Locate the cell with the specified text and output its [X, Y] center coordinate. 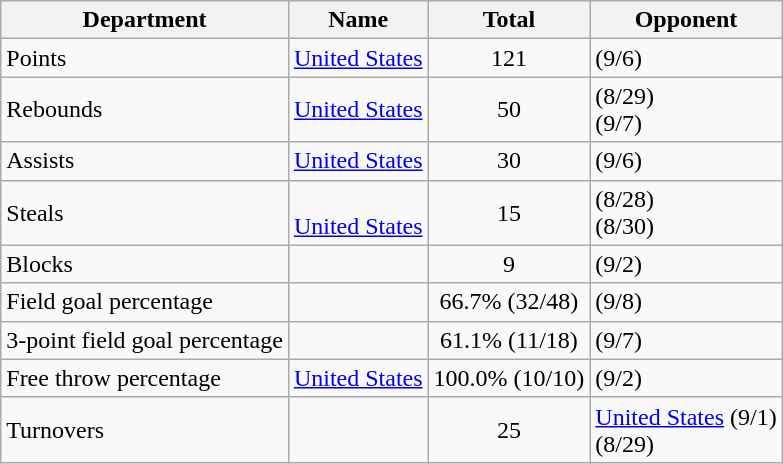
Free throw percentage [145, 378]
50 [509, 110]
Field goal percentage [145, 302]
121 [509, 58]
30 [509, 161]
Points [145, 58]
United States (9/1) (8/29) [686, 430]
(8/28) (8/30) [686, 212]
3-point field goal percentage [145, 340]
(9/7) [686, 340]
61.1% (11/18) [509, 340]
Total [509, 20]
(9/8) [686, 302]
Rebounds [145, 110]
Opponent [686, 20]
Steals [145, 212]
Blocks [145, 264]
66.7% (32/48) [509, 302]
9 [509, 264]
15 [509, 212]
100.0% (10/10) [509, 378]
(8/29) (9/7) [686, 110]
Department [145, 20]
Assists [145, 161]
25 [509, 430]
Name [358, 20]
Turnovers [145, 430]
